Pinpoint the cell where the given text exists, returning its (x, y) midpoint coordinate. 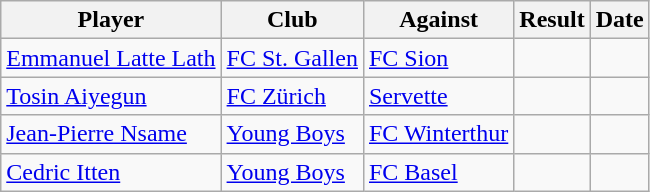
FC Basel (438, 172)
Club (292, 20)
FC Sion (438, 58)
Jean-Pierre Nsame (111, 134)
Player (111, 20)
Servette (438, 96)
Against (438, 20)
FC Winterthur (438, 134)
Tosin Aiyegun (111, 96)
Result (552, 20)
Date (620, 20)
Cedric Itten (111, 172)
FC Zürich (292, 96)
FC St. Gallen (292, 58)
Emmanuel Latte Lath (111, 58)
